Capture the cell that displays the provided text and extract its [x, y] central coordinate. 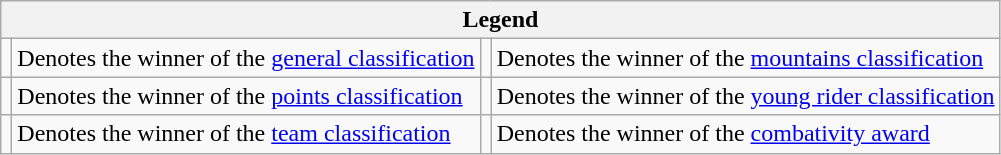
Denotes the winner of the young rider classification [746, 96]
Denotes the winner of the mountains classification [746, 58]
Denotes the winner of the combativity award [746, 134]
Legend [500, 20]
Denotes the winner of the points classification [246, 96]
Denotes the winner of the team classification [246, 134]
Denotes the winner of the general classification [246, 58]
